Search for the cell housing the specified text and yield its [x, y] center coordinate. 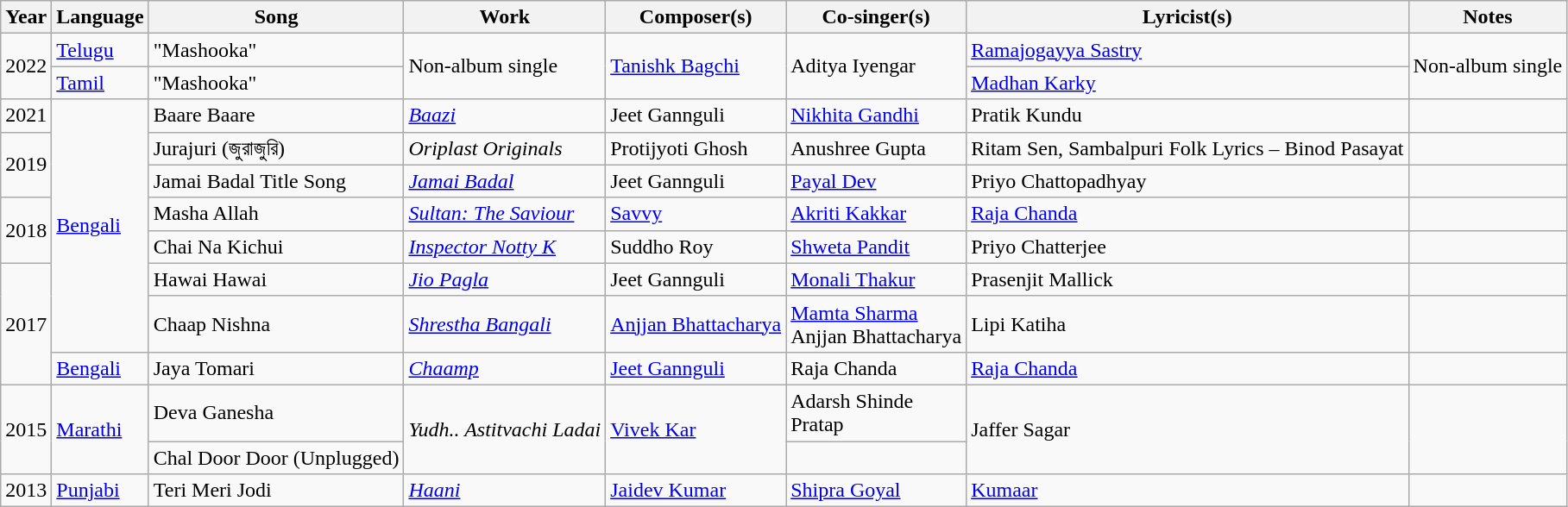
Priyo Chatterjee [1187, 247]
Year [26, 17]
2022 [26, 66]
Mamta SharmaAnjjan Bhattacharya [877, 324]
Vivek Kar [696, 429]
Deva Ganesha [276, 412]
Anjjan Bhattacharya [696, 324]
Marathi [100, 429]
Chai Na Kichui [276, 247]
Co-singer(s) [877, 17]
Jaidev Kumar [696, 491]
Savvy [696, 214]
Shweta Pandit [877, 247]
Hawai Hawai [276, 279]
Monali Thakur [877, 279]
Telugu [100, 50]
Haani [505, 491]
Baare Baare [276, 116]
Tamil [100, 83]
Teri Meri Jodi [276, 491]
Jamai Badal [505, 181]
Ritam Sen, Sambalpuri Folk Lyrics – Binod Pasayat [1187, 148]
2015 [26, 429]
Ramajogayya Sastry [1187, 50]
Protijyoti Ghosh [696, 148]
Chal Door Door (Unplugged) [276, 458]
Shrestha Bangali [505, 324]
Composer(s) [696, 17]
Priyo Chattopadhyay [1187, 181]
Tanishk Bagchi [696, 66]
Shipra Goyal [877, 491]
Work [505, 17]
Pratik Kundu [1187, 116]
Jio Pagla [505, 279]
Baazi [505, 116]
Inspector Notty K [505, 247]
Kumaar [1187, 491]
2013 [26, 491]
Adarsh ShindePratap [877, 412]
2017 [26, 324]
Suddho Roy [696, 247]
Punjabi [100, 491]
Masha Allah [276, 214]
Jamai Badal Title Song [276, 181]
Lyricist(s) [1187, 17]
Prasenjit Mallick [1187, 279]
Payal Dev [877, 181]
Lipi Katiha [1187, 324]
Jaffer Sagar [1187, 429]
Nikhita Gandhi [877, 116]
2019 [26, 165]
Madhan Karky [1187, 83]
Chaap Nishna [276, 324]
Sultan: The Saviour [505, 214]
Aditya Iyengar [877, 66]
Chaamp [505, 368]
Akriti Kakkar [877, 214]
2018 [26, 230]
2021 [26, 116]
Jurajuri (জুরাজুরি) [276, 148]
Language [100, 17]
Oriplast Originals [505, 148]
Song [276, 17]
Anushree Gupta [877, 148]
Notes [1488, 17]
Yudh.. Astitvachi Ladai [505, 429]
Jaya Tomari [276, 368]
